Capture the cell that displays the provided text and extract its [X, Y] central coordinate. 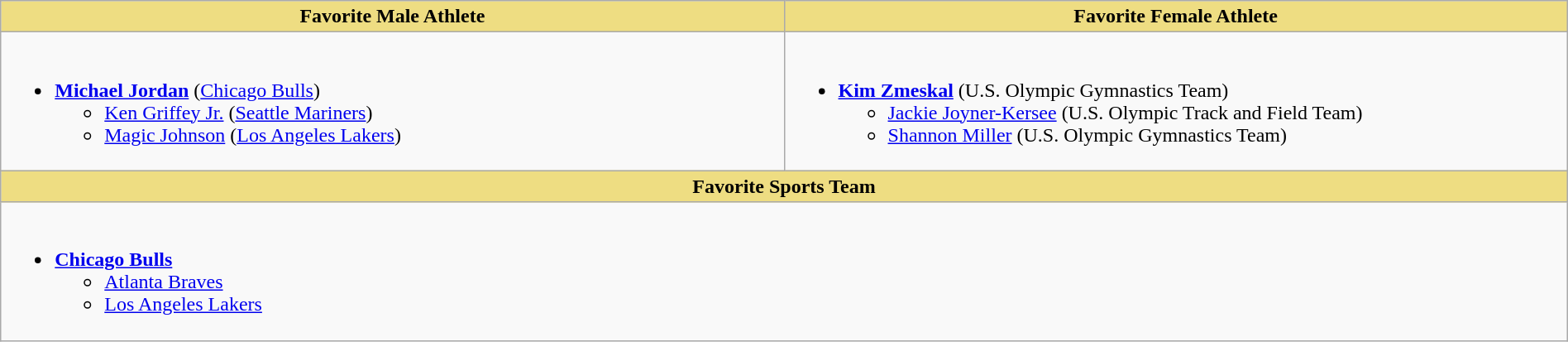
Favorite Sports Team [784, 186]
Michael Jordan (Chicago Bulls)Ken Griffey Jr. (Seattle Mariners)Magic Johnson (Los Angeles Lakers) [392, 101]
Favorite Male Athlete [392, 17]
Chicago BullsAtlanta BravesLos Angeles Lakers [784, 272]
Favorite Female Athlete [1176, 17]
Kim Zmeskal (U.S. Olympic Gymnastics Team)Jackie Joyner-Kersee (U.S. Olympic Track and Field Team)Shannon Miller (U.S. Olympic Gymnastics Team) [1176, 101]
